Provide the [x, y] coordinate of the cell's center where the given text is located.  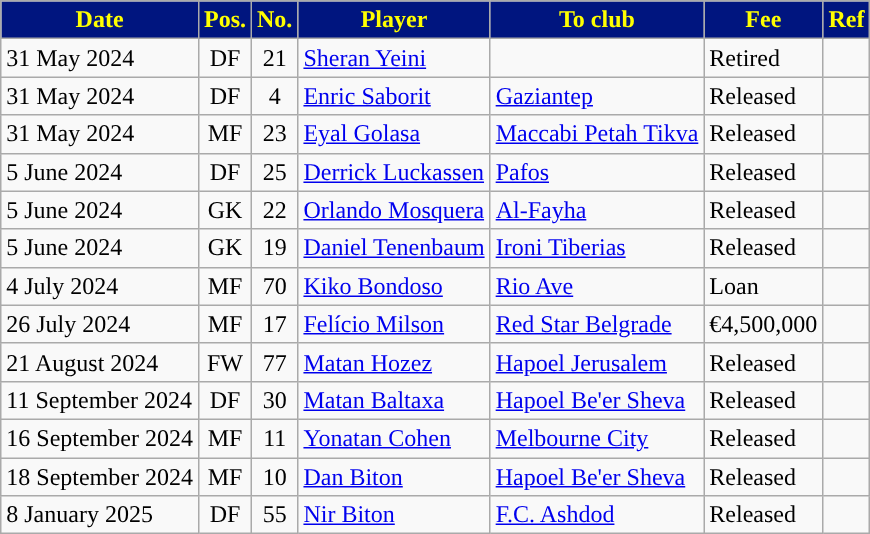
Nir Biton [394, 515]
70 [275, 286]
Fee [764, 20]
Rio Ave [597, 286]
21 [275, 58]
FW [224, 362]
Melbourne City [597, 438]
Felício Milson [394, 324]
Daniel Tenenbaum [394, 248]
16 September 2024 [100, 438]
11 September 2024 [100, 400]
Derrick Luckassen [394, 172]
17 [275, 324]
Ref [846, 20]
Red Star Belgrade [597, 324]
26 July 2024 [100, 324]
To club [597, 20]
8 January 2025 [100, 515]
No. [275, 20]
Player [394, 20]
Retired [764, 58]
Al-Fayha [597, 210]
Sheran Yeini [394, 58]
30 [275, 400]
11 [275, 438]
Kiko Bondoso [394, 286]
23 [275, 134]
Date [100, 20]
4 July 2024 [100, 286]
10 [275, 477]
F.C. Ashdod [597, 515]
Loan [764, 286]
21 August 2024 [100, 362]
77 [275, 362]
55 [275, 515]
Hapoel Jerusalem [597, 362]
Ironi Tiberias [597, 248]
€4,500,000 [764, 324]
25 [275, 172]
Gaziantep [597, 96]
Pos. [224, 20]
22 [275, 210]
19 [275, 248]
18 September 2024 [100, 477]
Enric Saborit [394, 96]
4 [275, 96]
Dan Biton [394, 477]
Matan Baltaxa [394, 400]
Pafos [597, 172]
Matan Hozez [394, 362]
Maccabi Petah Tikva [597, 134]
Yonatan Cohen [394, 438]
Eyal Golasa [394, 134]
Orlando Mosquera [394, 210]
